Search for the cell housing the specified text and yield its (x, y) center coordinate. 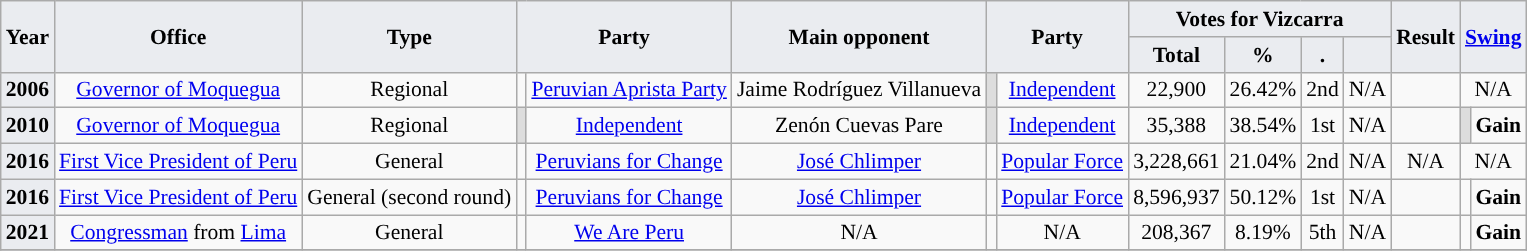
8.19% (1264, 233)
2006 (28, 90)
2021 (28, 233)
We Are Peru (629, 233)
Type (409, 36)
22,900 (1176, 90)
21.04% (1264, 162)
Zenón Cuevas Pare (859, 126)
Jaime Rodríguez Villanueva (859, 90)
3,228,661 (1176, 162)
5th (1322, 233)
Peruvian Aprista Party (629, 90)
35,388 (1176, 126)
% (1264, 55)
Swing (1494, 36)
26.42% (1264, 90)
Total (1176, 55)
38.54% (1264, 126)
Year (28, 36)
Result (1426, 36)
2010 (28, 126)
. (1322, 55)
50.12% (1264, 197)
General (second round) (409, 197)
Main opponent (859, 36)
Office (178, 36)
Congressman from Lima (178, 233)
8,596,937 (1176, 197)
Votes for Vizcarra (1260, 19)
208,367 (1176, 233)
